Return [x, y] of the center of cell containing provided text 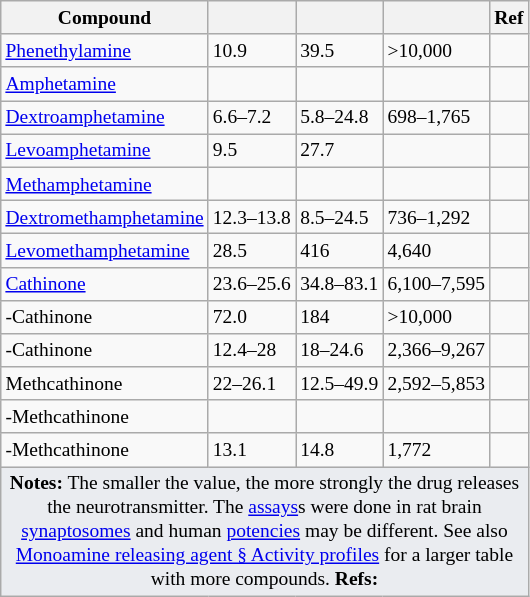
6.6–7.2 [252, 118]
9.5 [252, 150]
27.7 [340, 150]
Methamphetamine [104, 184]
8.5–24.5 [340, 216]
Methcathinone [104, 384]
184 [340, 316]
6,100–7,595 [436, 284]
18–24.6 [340, 350]
1,772 [436, 450]
698–1,765 [436, 118]
4,640 [436, 250]
Dextroamphetamine [104, 118]
2,592–5,853 [436, 384]
Amphetamine [104, 84]
Levoamphetamine [104, 150]
28.5 [252, 250]
Levomethamphetamine [104, 250]
22–26.1 [252, 384]
5.8–24.8 [340, 118]
Ref [510, 18]
Cathinone [104, 284]
416 [340, 250]
736–1,292 [436, 216]
39.5 [340, 50]
Compound [104, 18]
12.4–28 [252, 350]
12.5–49.9 [340, 384]
14.8 [340, 450]
10.9 [252, 50]
72.0 [252, 316]
34.8–83.1 [340, 284]
12.3–13.8 [252, 216]
Phenethylamine [104, 50]
Dextromethamphetamine [104, 216]
23.6–25.6 [252, 284]
2,366–9,267 [436, 350]
13.1 [252, 450]
